Return the (X, Y) coordinate for the center point of the cell that contains the specified text.  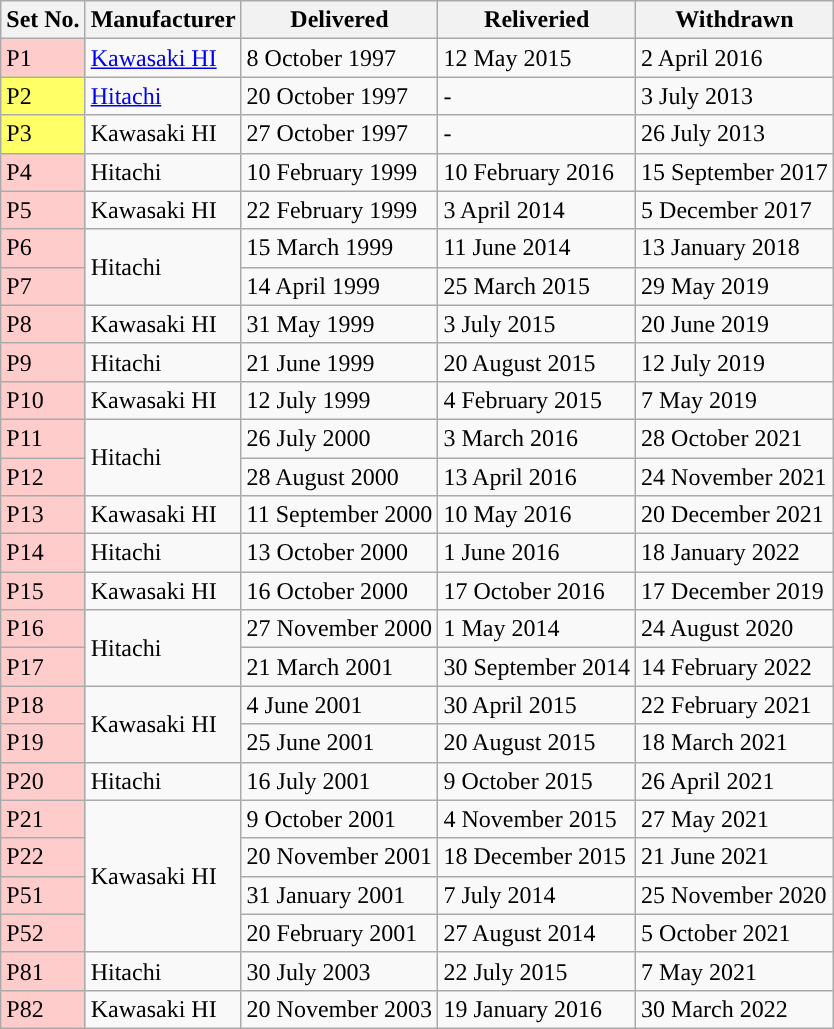
18 January 2022 (735, 553)
12 July 1999 (340, 400)
3 April 2014 (537, 210)
9 October 2015 (537, 781)
1 June 2016 (537, 553)
P18 (43, 705)
12 May 2015 (537, 58)
10 February 1999 (340, 172)
11 September 2000 (340, 515)
15 March 1999 (340, 248)
18 December 2015 (537, 857)
P16 (43, 629)
9 October 2001 (340, 819)
3 July 2015 (537, 324)
10 May 2016 (537, 515)
5 October 2021 (735, 933)
16 July 2001 (340, 781)
Set No. (43, 20)
10 February 2016 (537, 172)
P19 (43, 743)
13 October 2000 (340, 553)
P4 (43, 172)
P21 (43, 819)
28 August 2000 (340, 477)
28 October 2021 (735, 438)
21 June 2021 (735, 857)
P82 (43, 1009)
3 July 2013 (735, 96)
27 November 2000 (340, 629)
24 August 2020 (735, 629)
P3 (43, 134)
P6 (43, 248)
12 July 2019 (735, 362)
30 April 2015 (537, 705)
7 May 2019 (735, 400)
24 November 2021 (735, 477)
2 April 2016 (735, 58)
30 July 2003 (340, 971)
Withdrawn (735, 20)
14 February 2022 (735, 667)
P14 (43, 553)
4 November 2015 (537, 819)
27 August 2014 (537, 933)
P1 (43, 58)
20 November 2003 (340, 1009)
7 May 2021 (735, 971)
P20 (43, 781)
5 December 2017 (735, 210)
P81 (43, 971)
3 March 2016 (537, 438)
26 April 2021 (735, 781)
P52 (43, 933)
P7 (43, 286)
30 March 2022 (735, 1009)
17 October 2016 (537, 591)
26 July 2013 (735, 134)
21 March 2001 (340, 667)
31 January 2001 (340, 895)
P15 (43, 591)
13 April 2016 (537, 477)
20 June 2019 (735, 324)
27 October 1997 (340, 134)
P51 (43, 895)
19 January 2016 (537, 1009)
Manufacturer (163, 20)
21 June 1999 (340, 362)
16 October 2000 (340, 591)
P10 (43, 400)
Delivered (340, 20)
29 May 2019 (735, 286)
20 November 2001 (340, 857)
20 February 2001 (340, 933)
31 May 1999 (340, 324)
14 April 1999 (340, 286)
25 June 2001 (340, 743)
P8 (43, 324)
22 February 2021 (735, 705)
27 May 2021 (735, 819)
17 December 2019 (735, 591)
1 May 2014 (537, 629)
P5 (43, 210)
7 July 2014 (537, 895)
P17 (43, 667)
25 March 2015 (537, 286)
13 January 2018 (735, 248)
4 June 2001 (340, 705)
Reliveried (537, 20)
25 November 2020 (735, 895)
18 March 2021 (735, 743)
4 February 2015 (537, 400)
P22 (43, 857)
8 October 1997 (340, 58)
22 July 2015 (537, 971)
22 February 1999 (340, 210)
11 June 2014 (537, 248)
P9 (43, 362)
20 October 1997 (340, 96)
P2 (43, 96)
20 December 2021 (735, 515)
P13 (43, 515)
P12 (43, 477)
P11 (43, 438)
26 July 2000 (340, 438)
30 September 2014 (537, 667)
15 September 2017 (735, 172)
